Scan for the cell matching the given text and deliver its (X, Y) coordinate at center. 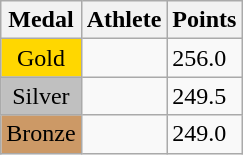
Gold (41, 58)
249.5 (204, 96)
Silver (41, 96)
Points (204, 20)
249.0 (204, 134)
Bronze (41, 134)
Medal (41, 20)
256.0 (204, 58)
Athlete (124, 20)
